Capture the cell that displays the provided text and extract its (x, y) central coordinate. 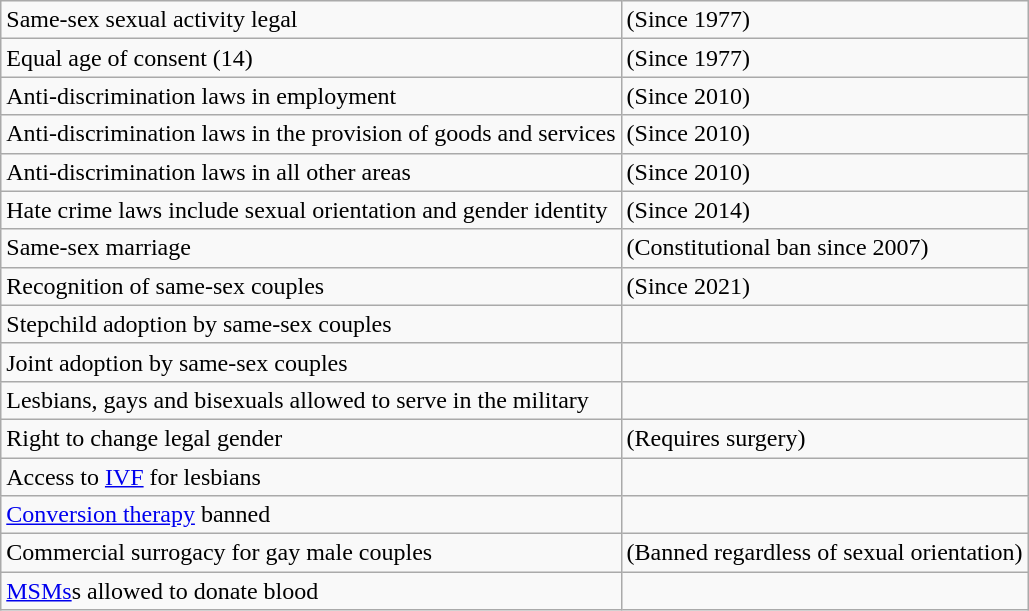
(Since 2014) (824, 210)
Commercial surrogacy for gay male couples (311, 553)
Conversion therapy banned (311, 515)
Anti-discrimination laws in employment (311, 96)
Right to change legal gender (311, 438)
Hate crime laws include sexual orientation and gender identity (311, 210)
Anti-discrimination laws in the provision of goods and services (311, 134)
MSMss allowed to donate blood (311, 591)
Access to IVF for lesbians (311, 477)
(Since 2021) (824, 286)
(Constitutional ban since 2007) (824, 248)
Anti-discrimination laws in all other areas (311, 172)
Stepchild adoption by same-sex couples (311, 324)
Lesbians, gays and bisexuals allowed to serve in the military (311, 400)
Same-sex sexual activity legal (311, 20)
Same-sex marriage (311, 248)
(Requires surgery) (824, 438)
(Banned regardless of sexual orientation) (824, 553)
Joint adoption by same-sex couples (311, 362)
Recognition of same-sex couples (311, 286)
Equal age of consent (14) (311, 58)
